For the text-containing cell, return its midpoint in (X, Y) coordinate format. 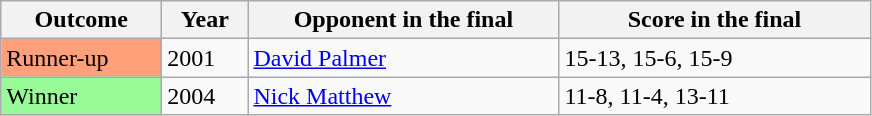
15-13, 15-6, 15-9 (714, 58)
David Palmer (404, 58)
Runner-up (82, 58)
Nick Matthew (404, 96)
2001 (205, 58)
Winner (82, 96)
Opponent in the final (404, 20)
11-8, 11-4, 13-11 (714, 96)
Year (205, 20)
2004 (205, 96)
Outcome (82, 20)
Score in the final (714, 20)
